Capture the cell that displays the provided text and extract its [X, Y] central coordinate. 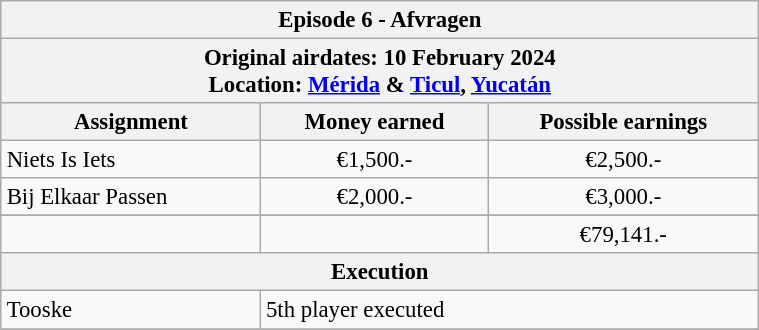
€3,000.- [623, 197]
Possible earnings [623, 122]
Bij Elkaar Passen [130, 197]
Execution [380, 272]
Original airdates: 10 February 2024Location: Mérida & Ticul, Yucatán [380, 70]
€2,000.- [375, 197]
Assignment [130, 122]
Episode 6 - Afvragen [380, 20]
5th player executed [510, 310]
€79,141.- [623, 235]
Niets Is Iets [130, 160]
€2,500.- [623, 160]
€1,500.- [375, 160]
Tooske [130, 310]
Money earned [375, 122]
